Return the [X, Y] coordinate for the center point of the cell that contains the specified text.  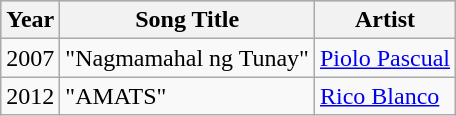
"Nagmamahal ng Tunay" [188, 58]
Piolo Pascual [384, 58]
Artist [384, 20]
"AMATS" [188, 96]
2012 [30, 96]
2007 [30, 58]
Year [30, 20]
Song Title [188, 20]
Rico Blanco [384, 96]
